Find where the given text appears and provide that cell's center as [X, Y] coordinate. 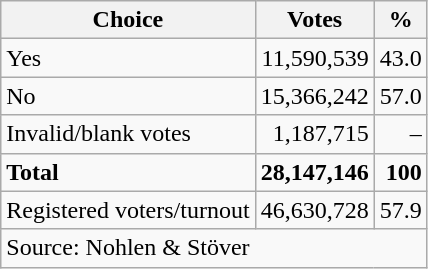
Registered voters/turnout [128, 210]
Yes [128, 58]
Invalid/blank votes [128, 134]
11,590,539 [314, 58]
Choice [128, 20]
57.9 [400, 210]
Votes [314, 20]
Total [128, 172]
% [400, 20]
Source: Nohlen & Stöver [214, 248]
43.0 [400, 58]
1,187,715 [314, 134]
15,366,242 [314, 96]
100 [400, 172]
57.0 [400, 96]
28,147,146 [314, 172]
– [400, 134]
46,630,728 [314, 210]
No [128, 96]
